Pinpoint the cell where the given text exists, returning its (x, y) midpoint coordinate. 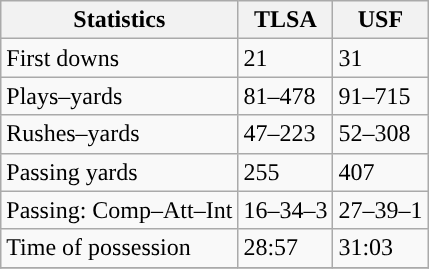
21 (286, 58)
TLSA (286, 20)
81–478 (286, 96)
Rushes–yards (120, 134)
31 (380, 58)
407 (380, 172)
31:03 (380, 248)
91–715 (380, 96)
16–34–3 (286, 210)
52–308 (380, 134)
27–39–1 (380, 210)
USF (380, 20)
Time of possession (120, 248)
Statistics (120, 20)
255 (286, 172)
First downs (120, 58)
Passing yards (120, 172)
Passing: Comp–Att–Int (120, 210)
47–223 (286, 134)
Plays–yards (120, 96)
28:57 (286, 248)
